Search for the cell housing the specified text and yield its (x, y) center coordinate. 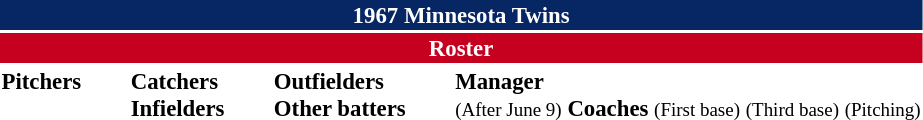
1967 Minnesota Twins (461, 15)
Roster (461, 48)
